Output the [X, Y] coordinate of the center of the cell containing the given text.  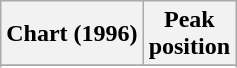
Peakposition [189, 34]
Chart (1996) [72, 34]
